Capture the cell that displays the provided text and extract its (X, Y) central coordinate. 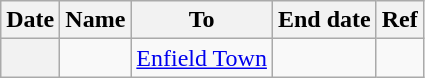
Date (30, 20)
To (202, 20)
Ref (400, 20)
Name (96, 20)
Enfield Town (202, 58)
End date (324, 20)
